Find where the given text appears and provide that cell's center as [x, y] coordinate. 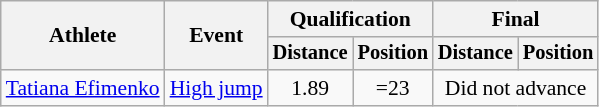
Tatiana Efimenko [83, 88]
Athlete [83, 36]
=23 [393, 88]
High jump [216, 88]
Did not advance [516, 88]
1.89 [310, 88]
Qualification [350, 19]
Event [216, 36]
Final [516, 19]
